Determine the [X, Y] coordinate at the center of the cell enclosing the given text.  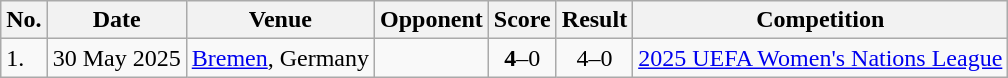
Opponent [432, 20]
No. [24, 20]
1. [24, 58]
Bremen, Germany [280, 58]
30 May 2025 [116, 58]
Competition [820, 20]
Score [522, 20]
2025 UEFA Women's Nations League [820, 58]
Result [594, 20]
Venue [280, 20]
Date [116, 20]
